Return the (X, Y) coordinate for the center point of the cell that contains the specified text.  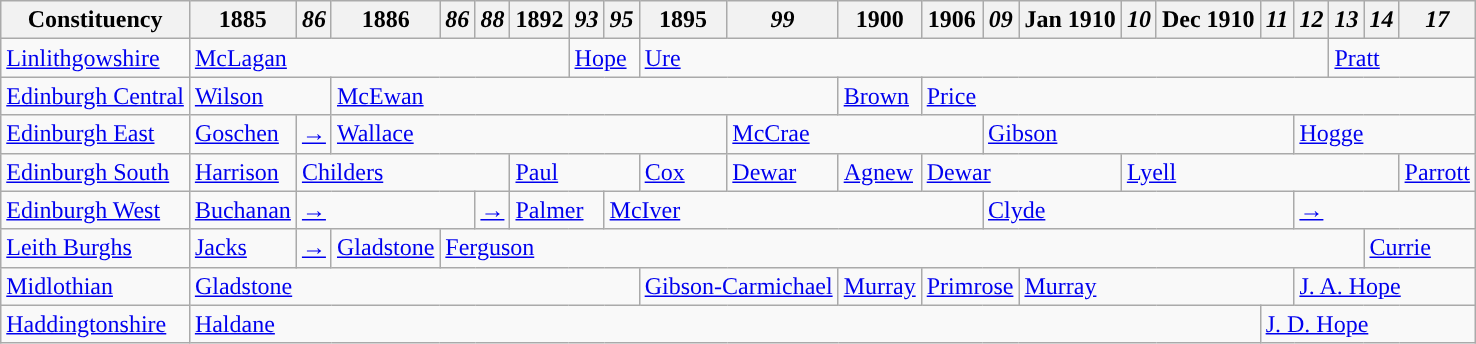
Paul (574, 172)
McLagan (379, 58)
Wallace (528, 134)
1906 (952, 20)
93 (586, 20)
Clyde (1138, 210)
Goschen (242, 134)
Currie (1420, 248)
Parrott (1437, 172)
McEwan (584, 96)
Midlothian (96, 286)
Childers (403, 172)
Price (1198, 96)
Dec 1910 (1208, 20)
Buchanan (242, 210)
Agnew (880, 172)
Edinburgh South (96, 172)
Linlithgowshire (96, 58)
09 (1000, 20)
11 (1277, 20)
Haddingtonshire (96, 324)
Cox (683, 172)
Harrison (242, 172)
Edinburgh West (96, 210)
Lyell (1260, 172)
J. D. Hope (1368, 324)
Gibson (1138, 134)
10 (1138, 20)
Constituency (96, 20)
Ure (984, 58)
Hope (604, 58)
1892 (540, 20)
99 (782, 20)
Edinburgh East (96, 134)
Pratt (1402, 58)
12 (1312, 20)
Gibson-Carmichael (738, 286)
88 (492, 20)
Ferguson (902, 248)
Leith Burghs (96, 248)
Edinburgh Central (96, 96)
Jan 1910 (1070, 20)
1885 (242, 20)
Haldane (724, 324)
McCrae (855, 134)
J. A. Hope (1385, 286)
17 (1437, 20)
13 (1346, 20)
1886 (385, 20)
1895 (683, 20)
95 (622, 20)
Brown (880, 96)
1900 (880, 20)
Wilson (260, 96)
Jacks (242, 248)
Hogge (1385, 134)
McIver (793, 210)
Primrose (970, 286)
Palmer (557, 210)
14 (1382, 20)
